Return (X, Y) of the center of cell containing provided text 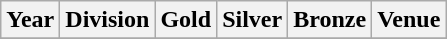
Year (30, 20)
Silver (252, 20)
Division (108, 20)
Venue (409, 20)
Gold (186, 20)
Bronze (330, 20)
